Provide the [x, y] coordinate of the cell's center where the given text is located.  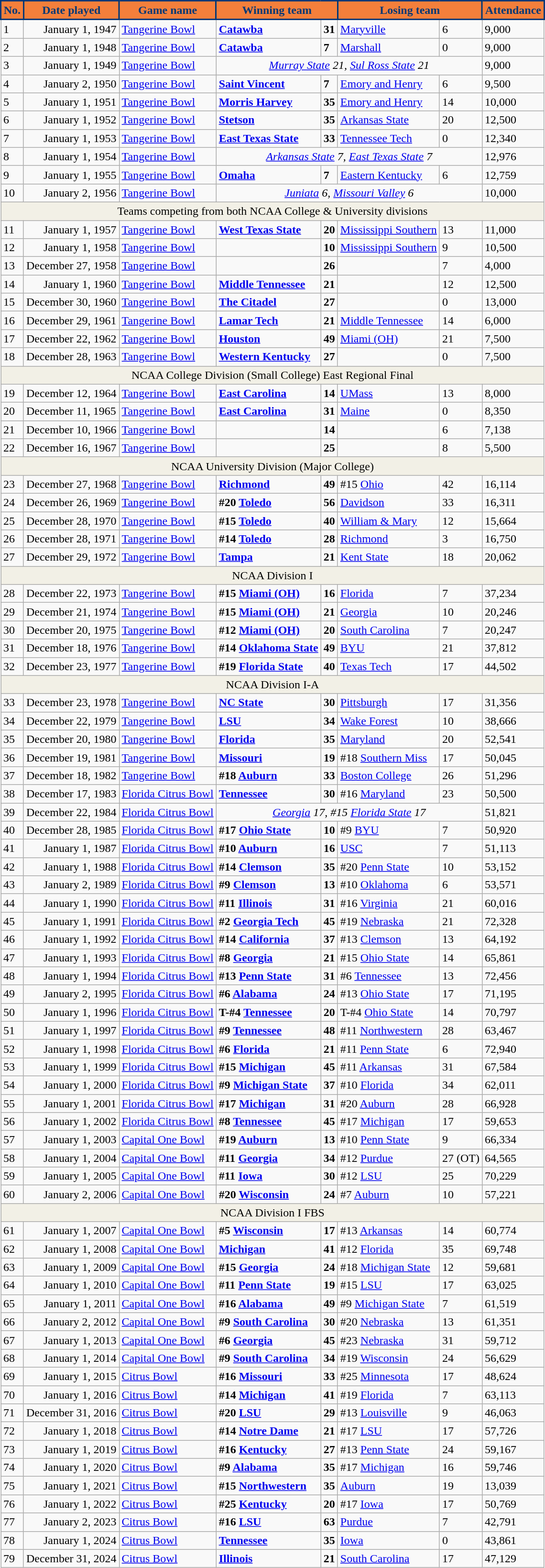
#20 Auburn [388, 1104]
Maryville [388, 29]
#14 Clemson [269, 867]
December 22, 1973 [71, 594]
T-#4 Ohio State [388, 1012]
4 [12, 84]
#11 Northwestern [388, 1030]
58 [12, 1158]
7,138 [513, 430]
January 1, 2002 [71, 1122]
#9 Alabama [269, 1468]
January 1, 1949 [71, 66]
78 [12, 1540]
72 [12, 1431]
71,195 [513, 994]
West Texas State [269, 229]
Maryland [388, 739]
47,129 [513, 1558]
#12 Florida [388, 1249]
#16 LSU [269, 1522]
#15 LSU [388, 1285]
37,812 [513, 648]
January 1, 1997 [71, 1030]
December 22, 1962 [71, 339]
#18 Southern Miss [388, 757]
65,861 [513, 958]
5 [12, 102]
UMass [388, 393]
#13 Louisville [388, 1413]
79 [12, 1558]
11,000 [513, 229]
Losing team [410, 11]
75 [12, 1486]
12,759 [513, 175]
36 [12, 757]
Omaha [269, 175]
January 2, 1995 [71, 994]
January 1, 2016 [71, 1394]
December 12, 1964 [71, 393]
39 [12, 812]
January 1, 2011 [71, 1303]
#11 Illinois [269, 903]
11 [12, 229]
61,519 [513, 1303]
Marshall [388, 47]
42,791 [513, 1522]
56,629 [513, 1358]
Arkansas State [388, 120]
January 1, 1957 [71, 229]
73 [12, 1449]
#14 Notre Dame [269, 1431]
62,011 [513, 1085]
68 [12, 1358]
38 [12, 794]
Juniata 6, Missouri Valley 6 [349, 193]
January 1, 2009 [71, 1267]
December 20, 1980 [71, 739]
Winning team [277, 11]
December 28, 1985 [71, 830]
51,113 [513, 849]
59,712 [513, 1340]
67 [12, 1340]
5,500 [513, 448]
December 28, 1963 [71, 357]
#13 Arkansas [388, 1231]
#20 Nebraska [388, 1322]
50 [12, 1012]
62 [12, 1249]
January 1, 2018 [71, 1431]
15,664 [513, 521]
Auburn [388, 1486]
#16 Virginia [388, 903]
53 [12, 1067]
9,500 [513, 84]
#16 Kentucky [269, 1449]
59,746 [513, 1468]
#10 Penn State [388, 1140]
63,467 [513, 1030]
63,113 [513, 1394]
2 [12, 47]
65 [12, 1303]
13,000 [513, 302]
66 [12, 1322]
Game name [167, 11]
20,062 [513, 557]
December 28, 1970 [71, 521]
Texas Tech [388, 666]
January 1, 2001 [71, 1104]
51,296 [513, 775]
NCAA Division I-A [272, 685]
January 1, 2004 [71, 1158]
#14 Toledo [269, 539]
Arkansas State 7, East Texas State 7 [349, 156]
44,502 [513, 666]
#20 Toledo [269, 502]
51 [12, 1030]
January 1, 2024 [71, 1540]
1 [12, 29]
January 1, 2003 [71, 1140]
Teams competing from both NCAA College & University divisions [272, 211]
#15 Michigan [269, 1067]
#19 Wisconsin [388, 1358]
Tampa [269, 557]
January 1, 1954 [71, 156]
#6 Georgia [269, 1340]
January 1, 1999 [71, 1067]
57,221 [513, 1194]
#6 Florida [269, 1049]
32 [12, 666]
Eastern Kentucky [388, 175]
#10 Auburn [269, 849]
January 1, 2022 [71, 1504]
#25 Minnesota [388, 1376]
#16 Missouri [269, 1376]
#13 Clemson [388, 939]
T-#4 Tennessee [269, 1012]
#23 Nebraska [388, 1340]
January 1, 1996 [71, 1012]
December 31, 2024 [71, 1558]
50,045 [513, 757]
December 31, 2016 [71, 1413]
55 [12, 1104]
#20 Penn State [388, 867]
December 22, 1984 [71, 812]
#7 Auburn [388, 1194]
54 [12, 1085]
60 [12, 1194]
70,229 [513, 1176]
December 21, 1974 [71, 612]
46,063 [513, 1413]
53,152 [513, 867]
January 1, 1993 [71, 958]
57 [12, 1140]
December 16, 1967 [71, 448]
12,976 [513, 156]
#15 Ohio [388, 484]
#14 Oklahoma State [269, 648]
66,334 [513, 1140]
#17 LSU [388, 1431]
6,000 [513, 320]
59,167 [513, 1449]
January 1, 1988 [71, 867]
#17 Iowa [388, 1504]
January 2, 1956 [71, 193]
60,016 [513, 903]
Murray State 21, Sul Ross State 21 [349, 66]
Davidson [388, 502]
#19 Nebraska [388, 921]
#15 Toledo [269, 521]
#15 Georgia [269, 1267]
53,571 [513, 885]
46 [12, 939]
#9 Tennessee [269, 1030]
#2 Georgia Tech [269, 921]
#25 Kentucky [269, 1504]
Missouri [269, 757]
#16 Alabama [269, 1303]
#18 Michigan State [388, 1267]
January 1, 1994 [71, 976]
16,311 [513, 502]
#14 Michigan [269, 1394]
70 [12, 1394]
December 17, 1983 [71, 794]
January 1, 2019 [71, 1449]
#8 Tennessee [269, 1122]
Purdue [388, 1522]
Illinois [269, 1558]
48,624 [513, 1376]
#6 Alabama [269, 994]
64,565 [513, 1158]
January 2, 1989 [71, 885]
Attendance [513, 11]
63,025 [513, 1285]
12,340 [513, 138]
January 1, 1947 [71, 29]
Morris Harvey [269, 102]
59,681 [513, 1267]
#15 Northwestern [269, 1486]
December 18, 1976 [71, 648]
74 [12, 1468]
60,774 [513, 1231]
January 1, 2000 [71, 1085]
22 [12, 448]
Pittsburgh [388, 703]
71 [12, 1413]
NCAA University Division (Major College) [272, 466]
#20 LSU [269, 1413]
January 2, 2006 [71, 1194]
Iowa [388, 1540]
13,039 [513, 1486]
#11 Iowa [269, 1176]
16,750 [513, 539]
38,666 [513, 721]
January 1, 1960 [71, 284]
Boston College [388, 775]
December 10, 1966 [71, 430]
#20 Wisconsin [269, 1194]
#12 Purdue [388, 1158]
31,356 [513, 703]
No. [12, 11]
52 [12, 1049]
20,247 [513, 630]
January 1, 1952 [71, 120]
#12 LSU [388, 1176]
50,500 [513, 794]
January 1, 1992 [71, 939]
#10 Oklahoma [388, 885]
16,114 [513, 484]
59,653 [513, 1122]
Maine [388, 411]
Lamar Tech [269, 320]
January 1, 1991 [71, 921]
#12 Miami (OH) [269, 630]
January 1, 1958 [71, 248]
December 29, 1972 [71, 557]
Houston [269, 339]
Michigan [269, 1249]
76 [12, 1504]
January 1, 1948 [71, 47]
50,920 [513, 830]
January 1, 1998 [71, 1049]
59 [12, 1176]
43,861 [513, 1540]
January 1, 2015 [71, 1376]
December 11, 1965 [71, 411]
NC State [269, 703]
January 1, 1951 [71, 102]
December 28, 1971 [71, 539]
NCAA College Division (Small College) East Regional Final [272, 375]
72,940 [513, 1049]
January 1, 1953 [71, 138]
December 29, 1961 [71, 320]
LSU [269, 721]
The Citadel [269, 302]
15 [12, 302]
#9 BYU [388, 830]
Miami (OH) [388, 339]
January 1, 2007 [71, 1231]
51,821 [513, 812]
#14 California [269, 939]
72,328 [513, 921]
December 20, 1975 [71, 630]
January 1, 2013 [71, 1340]
January 1, 1987 [71, 849]
USC [388, 849]
8,350 [513, 411]
January 2, 2012 [71, 1322]
Saint Vincent [269, 84]
December 26, 1969 [71, 502]
Georgia [388, 612]
January 1, 1955 [71, 175]
64,192 [513, 939]
72,456 [513, 976]
January 1, 2014 [71, 1358]
37,234 [513, 594]
#10 Florida [388, 1085]
50,769 [513, 1504]
57,726 [513, 1431]
East Texas State [269, 138]
NCAA Division I [272, 575]
Tennessee Tech [388, 138]
20,246 [513, 612]
#17 Ohio State [269, 830]
December 19, 1981 [71, 757]
64 [12, 1285]
December 27, 1968 [71, 484]
77 [12, 1522]
43 [12, 885]
January 2, 1950 [71, 84]
69 [12, 1376]
Kent State [388, 557]
January 1, 2005 [71, 1176]
BYU [388, 648]
70,797 [513, 1012]
#5 Wisconsin [269, 1231]
December 30, 1960 [71, 302]
#15 Ohio State [388, 958]
27 (OT) [461, 1158]
69,748 [513, 1249]
Wake Forest [388, 721]
#11 Georgia [269, 1158]
#16 Maryland [388, 794]
December 18, 1982 [71, 775]
Western Kentucky [269, 357]
66,928 [513, 1104]
52,541 [513, 739]
8,000 [513, 393]
67,584 [513, 1067]
December 23, 1977 [71, 666]
61 [12, 1231]
January 1, 2020 [71, 1468]
Georgia 17, #15 Florida State 17 [349, 812]
#11 Arkansas [388, 1067]
January 1, 1990 [71, 903]
#6 Tennessee [388, 976]
January 1, 2008 [71, 1249]
4,000 [513, 266]
44 [12, 903]
#19 Florida [388, 1394]
61,351 [513, 1322]
#13 Ohio State [388, 994]
January 1, 2010 [71, 1285]
January 2, 2023 [71, 1522]
December 27, 1958 [71, 266]
Stetson [269, 120]
William & Mary [388, 521]
#18 Auburn [269, 775]
#19 Auburn [269, 1140]
NCAA Division I FBS [272, 1213]
47 [12, 958]
#19 Florida State [269, 666]
10,500 [513, 248]
December 23, 1978 [71, 703]
December 22, 1979 [71, 721]
#8 Georgia [269, 958]
#9 Clemson [269, 885]
Date played [71, 11]
January 1, 2021 [71, 1486]
